Return the [x, y] coordinate for the center point of the cell that contains the specified text.  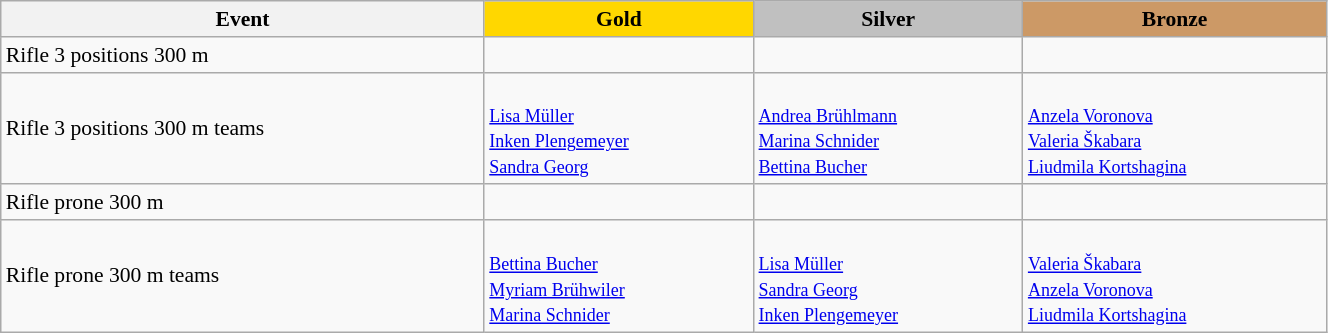
Bronze [1175, 19]
Lisa MüllerInken PlengemeyerSandra Georg [618, 128]
Rifle prone 300 m teams [242, 276]
Bettina BucherMyriam BrühwilerMarina Schnider [618, 276]
Lisa MüllerSandra GeorgInken Plengemeyer [888, 276]
Silver [888, 19]
Event [242, 19]
Rifle 3 positions 300 m [242, 55]
Rifle 3 positions 300 m teams [242, 128]
Rifle prone 300 m [242, 203]
Valeria ŠkabaraAnzela VoronovaLiudmila Kortshagina [1175, 276]
Andrea BrühlmannMarina SchniderBettina Bucher [888, 128]
Anzela VoronovaValeria ŠkabaraLiudmila Kortshagina [1175, 128]
Gold [618, 19]
